Search for the cell housing the specified text and yield its (x, y) center coordinate. 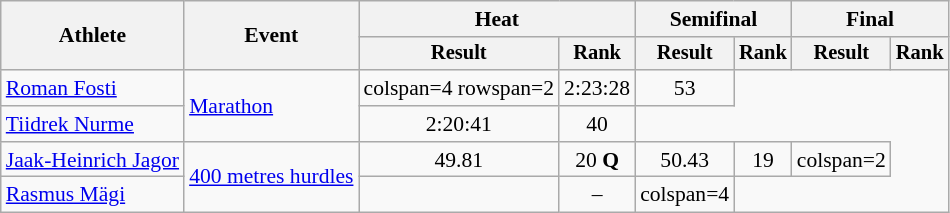
Final (870, 19)
Rasmus Mägi (92, 195)
colspan=4 rowspan=2 (458, 88)
40 (597, 124)
50.43 (684, 160)
Jaak-Heinrich Jagor (92, 160)
Heat (496, 19)
Semifinal (714, 19)
2:23:28 (597, 88)
Tiidrek Nurme (92, 124)
colspan=2 (842, 160)
53 (684, 88)
20 Q (597, 160)
Athlete (92, 36)
49.81 (458, 160)
– (597, 195)
colspan=4 (684, 195)
2:20:41 (458, 124)
Event (271, 36)
Marathon (271, 106)
400 metres hurdles (271, 178)
Roman Fosti (92, 88)
19 (763, 160)
